Capture the cell that displays the provided text and extract its (X, Y) central coordinate. 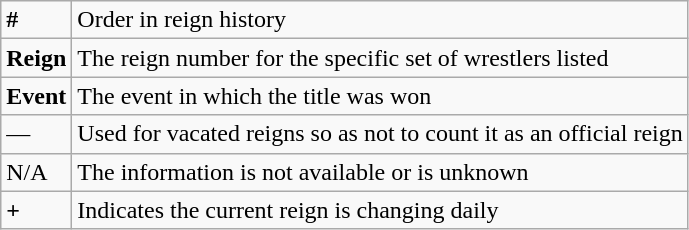
Indicates the current reign is changing daily (380, 210)
Reign (36, 58)
Order in reign history (380, 20)
Event (36, 96)
The reign number for the specific set of wrestlers listed (380, 58)
Used for vacated reigns so as not to count it as an official reign (380, 134)
The information is not available or is unknown (380, 172)
+ (36, 210)
# (36, 20)
N/A (36, 172)
The event in which the title was won (380, 96)
— (36, 134)
